From the cell containing the given text, extract its center point as (x, y) coordinate. 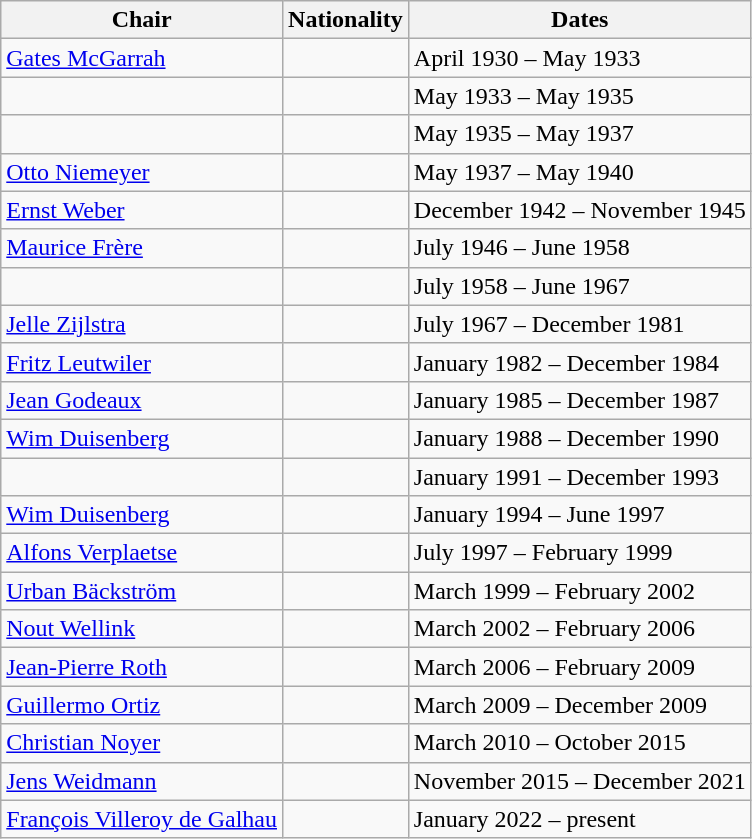
May 1935 – May 1937 (580, 134)
March 1999 – February 2002 (580, 591)
March 2002 – February 2006 (580, 629)
Jean-Pierre Roth (142, 667)
January 1991 – December 1993 (580, 477)
Fritz Leutwiler (142, 362)
François Villeroy de Galhau (142, 819)
Ernst Weber (142, 210)
July 1967 – December 1981 (580, 324)
Nationality (346, 20)
January 1985 – December 1987 (580, 400)
May 1937 – May 1940 (580, 172)
December 1942 – November 1945 (580, 210)
Jean Godeaux (142, 400)
July 1997 – February 1999 (580, 553)
January 1982 – December 1984 (580, 362)
Maurice Frère (142, 248)
May 1933 – May 1935 (580, 96)
Gates McGarrah (142, 58)
January 1994 – June 1997 (580, 515)
July 1946 – June 1958 (580, 248)
Guillermo Ortiz (142, 705)
March 2009 – December 2009 (580, 705)
March 2006 – February 2009 (580, 667)
Nout Wellink (142, 629)
Chair (142, 20)
January 1988 – December 1990 (580, 438)
Alfons Verplaetse (142, 553)
Urban Bäckström (142, 591)
April 1930 – May 1933 (580, 58)
Otto Niemeyer (142, 172)
Jelle Zijlstra (142, 324)
Jens Weidmann (142, 781)
July 1958 – June 1967 (580, 286)
Christian Noyer (142, 743)
Dates (580, 20)
November 2015 – December 2021 (580, 781)
March 2010 – October 2015 (580, 743)
January 2022 – present (580, 819)
